Detect which cell encompasses the target text, then output its (X, Y) center coordinate. 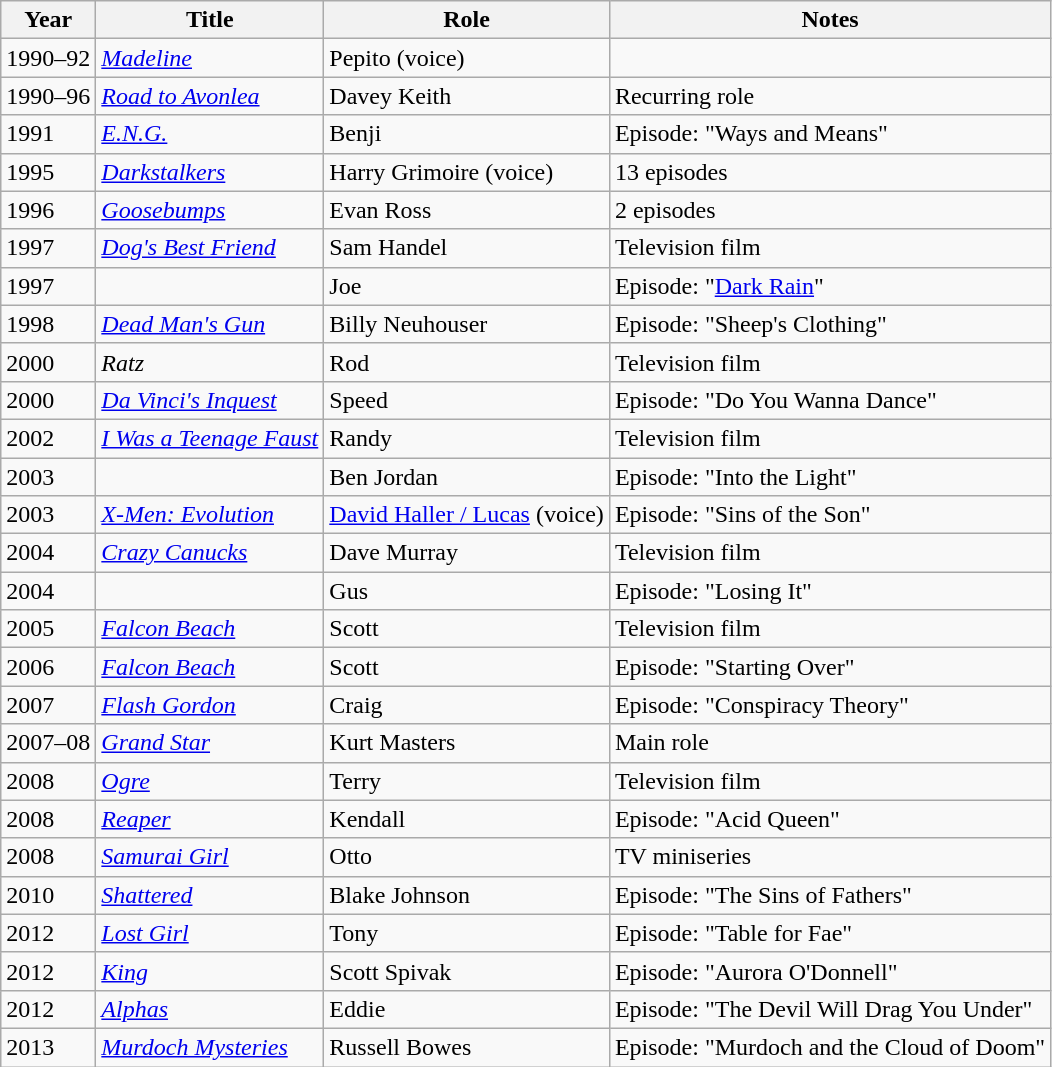
Terry (467, 781)
1996 (48, 210)
Episode: "Into the Light" (830, 477)
Episode: "Starting Over" (830, 667)
2002 (48, 438)
13 episodes (830, 172)
I Was a Teenage Faust (210, 438)
Episode: "Losing It" (830, 591)
Davey Keith (467, 96)
2013 (48, 1047)
TV miniseries (830, 857)
Sam Handel (467, 248)
Episode: "Conspiracy Theory" (830, 705)
King (210, 971)
Reaper (210, 819)
Craig (467, 705)
Russell Bowes (467, 1047)
Murdoch Mysteries (210, 1047)
Episode: "The Devil Will Drag You Under" (830, 1009)
Kendall (467, 819)
Episode: "The Sins of Fathers" (830, 895)
Joe (467, 286)
Dog's Best Friend (210, 248)
Benji (467, 134)
1990–96 (48, 96)
Madeline (210, 58)
Harry Grimoire (voice) (467, 172)
1990–92 (48, 58)
Episode: "Dark Rain" (830, 286)
Episode: "Aurora O'Donnell" (830, 971)
Notes (830, 20)
Episode: "Sins of the Son" (830, 515)
Darkstalkers (210, 172)
Randy (467, 438)
Road to Avonlea (210, 96)
Episode: "Murdoch and the Cloud of Doom" (830, 1047)
Evan Ross (467, 210)
Dave Murray (467, 553)
Crazy Canucks (210, 553)
Otto (467, 857)
Speed (467, 400)
Ben Jordan (467, 477)
Dead Man's Gun (210, 324)
Da Vinci's Inquest (210, 400)
Episode: "Ways and Means" (830, 134)
Year (48, 20)
Kurt Masters (467, 743)
Episode: "Acid Queen" (830, 819)
2 episodes (830, 210)
Blake Johnson (467, 895)
Ratz (210, 362)
Scott Spivak (467, 971)
Title (210, 20)
Goosebumps (210, 210)
2010 (48, 895)
1991 (48, 134)
Episode: "Do You Wanna Dance" (830, 400)
Lost Girl (210, 933)
Alphas (210, 1009)
E.N.G. (210, 134)
Flash Gordon (210, 705)
Episode: "Table for Fae" (830, 933)
Rod (467, 362)
Eddie (467, 1009)
1998 (48, 324)
2007–08 (48, 743)
X-Men: Evolution (210, 515)
Episode: "Sheep's Clothing" (830, 324)
2005 (48, 629)
Role (467, 20)
Pepito (voice) (467, 58)
Recurring role (830, 96)
1995 (48, 172)
Samurai Girl (210, 857)
Gus (467, 591)
David Haller / Lucas (voice) (467, 515)
Tony (467, 933)
Grand Star (210, 743)
Billy Neuhouser (467, 324)
2007 (48, 705)
Ogre (210, 781)
Main role (830, 743)
2006 (48, 667)
Shattered (210, 895)
